Search for the cell housing the specified text and yield its (X, Y) center coordinate. 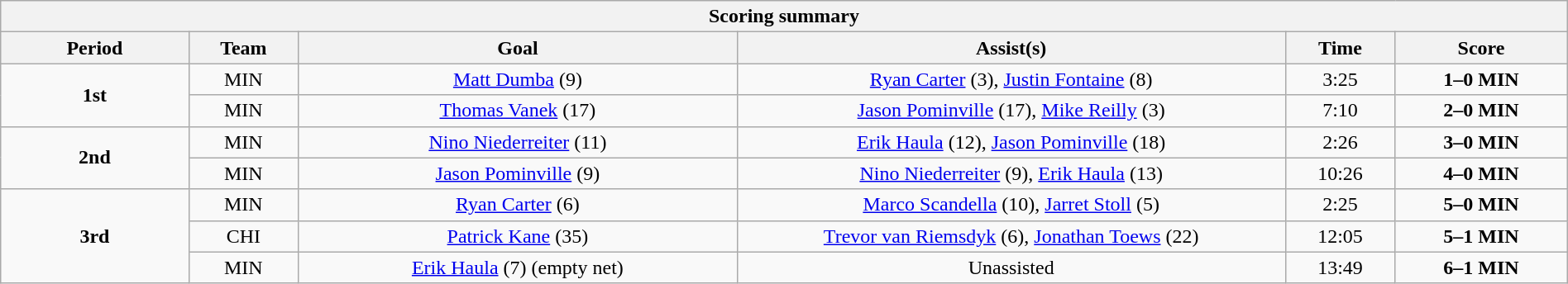
3:25 (1340, 79)
Unassisted (1011, 267)
Marco Scandella (10), Jarret Stoll (5) (1011, 205)
3–0 MIN (1481, 142)
Erik Haula (12), Jason Pominville (18) (1011, 142)
1st (94, 95)
5–1 MIN (1481, 236)
Nino Niederreiter (11) (518, 142)
Trevor van Riemsdyk (6), Jonathan Toews (22) (1011, 236)
12:05 (1340, 236)
7:10 (1340, 111)
Matt Dumba (9) (518, 79)
Time (1340, 48)
3rd (94, 236)
Ryan Carter (3), Justin Fontaine (8) (1011, 79)
Thomas Vanek (17) (518, 111)
Jason Pominville (9) (518, 173)
Assist(s) (1011, 48)
Goal (518, 48)
Team (243, 48)
2:25 (1340, 205)
2nd (94, 158)
Ryan Carter (6) (518, 205)
13:49 (1340, 267)
2:26 (1340, 142)
10:26 (1340, 173)
6–1 MIN (1481, 267)
Patrick Kane (35) (518, 236)
4–0 MIN (1481, 173)
5–0 MIN (1481, 205)
Score (1481, 48)
Erik Haula (7) (empty net) (518, 267)
2–0 MIN (1481, 111)
CHI (243, 236)
Scoring summary (784, 17)
Period (94, 48)
Jason Pominville (17), Mike Reilly (3) (1011, 111)
1–0 MIN (1481, 79)
Nino Niederreiter (9), Erik Haula (13) (1011, 173)
